Identify which cell holds the provided text, then report its [x, y] central coordinate. 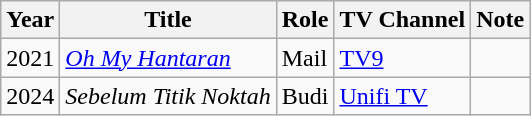
TV Channel [402, 20]
Year [30, 20]
TV9 [402, 58]
Title [168, 20]
Mail [305, 58]
2021 [30, 58]
Budi [305, 96]
Unifi TV [402, 96]
2024 [30, 96]
Sebelum Titik Noktah [168, 96]
Note [500, 20]
Oh My Hantaran [168, 58]
Role [305, 20]
